Determine the [X, Y] coordinate at the center of the cell enclosing the given text.  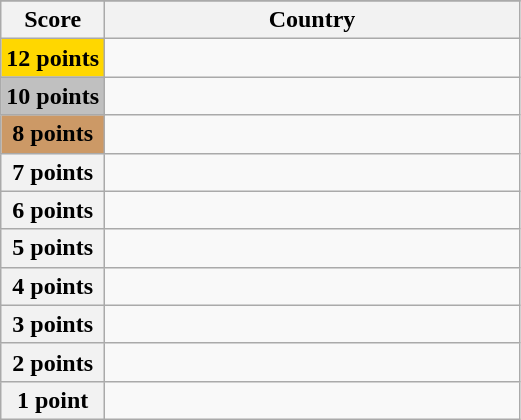
3 points [53, 324]
2 points [53, 362]
Country [312, 20]
12 points [53, 58]
10 points [53, 96]
4 points [53, 286]
7 points [53, 172]
6 points [53, 210]
Score [53, 20]
8 points [53, 134]
1 point [53, 400]
5 points [53, 248]
